Detect which cell encompasses the target text, then output its (X, Y) center coordinate. 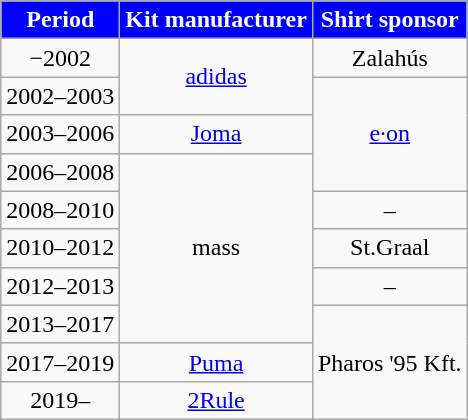
2Rule (216, 400)
2019– (60, 400)
2006–2008 (60, 172)
2010–2012 (60, 248)
Puma (216, 362)
Pharos '95 Kft. (390, 362)
Shirt sponsor (390, 20)
2013–2017 (60, 324)
Period (60, 20)
mass (216, 248)
e·on (390, 134)
2003–2006 (60, 134)
Zalahús (390, 58)
2017–2019 (60, 362)
St.Graal (390, 248)
2012–2013 (60, 286)
−2002 (60, 58)
2002–2003 (60, 96)
adidas (216, 77)
2008–2010 (60, 210)
Joma (216, 134)
Kit manufacturer (216, 20)
